Output the (X, Y) coordinate of the center of the cell containing the given text.  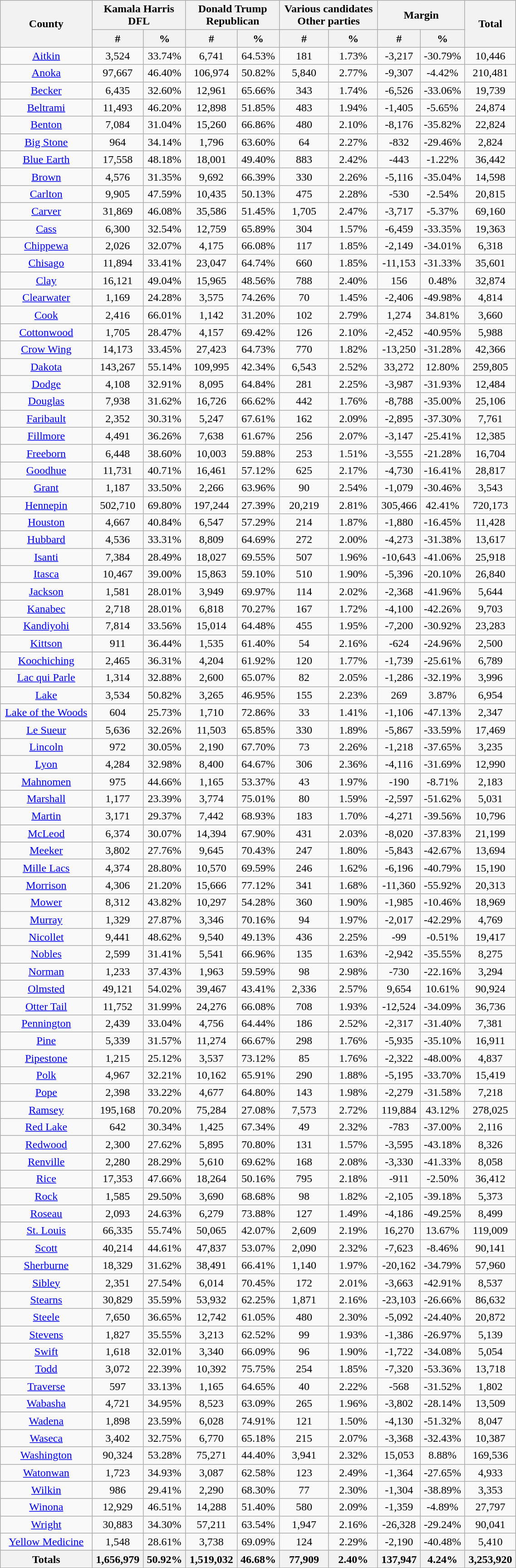
35.59% (165, 1300)
-28.14% (442, 1404)
46.20% (165, 108)
1,710 (211, 712)
214 (304, 523)
31.99% (165, 1006)
-33.35% (442, 228)
7,218 (490, 1093)
19,417 (490, 937)
-3,368 (399, 1438)
66.67% (258, 1040)
17,558 (118, 159)
77.12% (258, 885)
770 (304, 350)
5,636 (118, 730)
Yellow Medicine (46, 1542)
36.26% (165, 436)
73.12% (258, 1058)
14,598 (490, 177)
-2,190 (399, 1542)
-1,359 (399, 1507)
Meeker (46, 851)
Clay (46, 281)
-35.82% (442, 125)
10,570 (211, 868)
4,576 (118, 177)
25.12% (165, 1058)
-3,555 (399, 453)
183 (304, 816)
-6,526 (399, 90)
-8,020 (399, 833)
-39.56% (442, 816)
254 (304, 1369)
-31.28% (442, 350)
5,373 (490, 1196)
4,108 (118, 384)
-1,880 (399, 523)
-190 (399, 781)
507 (304, 557)
17,353 (118, 1179)
33.50% (165, 488)
-5.65% (442, 108)
61.05% (258, 1317)
77 (304, 1490)
1,723 (118, 1473)
10,162 (211, 1075)
51.45% (258, 211)
12,961 (211, 90)
20,872 (490, 1317)
96 (304, 1352)
32.54% (165, 228)
31,869 (118, 211)
1.77% (353, 661)
69.80% (165, 505)
90,041 (490, 1524)
33.56% (165, 626)
1,177 (118, 799)
8,312 (118, 902)
32.91% (165, 384)
69.09% (258, 1542)
67.90% (258, 833)
120 (304, 661)
Pipestone (46, 1058)
1.74% (353, 90)
-2.54% (442, 194)
4,284 (118, 764)
137,947 (399, 1559)
2.27% (353, 142)
-49.98% (442, 298)
Sherburne (46, 1265)
McLeod (46, 833)
Washington (46, 1455)
53.07% (258, 1248)
-22.16% (442, 971)
-31.52% (442, 1386)
-26,328 (399, 1524)
67.61% (258, 419)
22.39% (165, 1369)
27.62% (165, 1144)
-9,307 (399, 73)
15,863 (211, 574)
39.00% (165, 574)
63.96% (258, 488)
23,283 (490, 626)
-31.93% (442, 384)
10,003 (211, 453)
Donald TrumpRepublican (232, 15)
34.81% (442, 315)
Swift (46, 1352)
119,009 (490, 1231)
Totals (46, 1559)
-5,195 (399, 1075)
St. Louis (46, 1231)
Kandiyohi (46, 626)
70.80% (258, 1144)
Lincoln (46, 747)
2,090 (304, 1248)
46.95% (258, 695)
155 (304, 695)
15,014 (211, 626)
-47.13% (442, 712)
2,336 (304, 989)
48.56% (258, 281)
788 (304, 281)
65.18% (258, 1438)
64.73% (258, 350)
55.14% (165, 367)
44.40% (258, 1455)
7,938 (118, 401)
67.70% (258, 747)
3,738 (211, 1542)
57,211 (211, 1524)
63.60% (258, 142)
Morrison (46, 885)
-41.33% (442, 1162)
62.52% (258, 1334)
4,933 (490, 1473)
1.98% (353, 1093)
Houston (46, 523)
-4,116 (399, 764)
Chisago (46, 263)
40.84% (165, 523)
2,465 (118, 661)
Crow Wing (46, 350)
64.53% (258, 56)
2,600 (211, 678)
6,547 (211, 523)
-24.40% (442, 1317)
-2,368 (399, 592)
Rice (46, 1179)
31.20% (258, 315)
-42.26% (442, 609)
12,742 (211, 1317)
61.92% (258, 661)
247 (304, 851)
15,666 (211, 885)
5,339 (118, 1040)
Otter Tail (46, 1006)
2.47% (353, 211)
18,027 (211, 557)
7,442 (211, 816)
-26.97% (442, 1334)
-40.95% (442, 332)
30,829 (118, 1300)
Koochiching (46, 661)
43.12% (442, 1110)
5,247 (211, 419)
Pine (46, 1040)
-8.71% (442, 781)
Blue Earth (46, 159)
3,941 (304, 1455)
70.27% (258, 609)
-42.29% (442, 920)
11,894 (118, 263)
14,173 (118, 350)
16,911 (490, 1040)
49.04% (165, 281)
Wadena (46, 1421)
99 (304, 1334)
65.07% (258, 678)
256 (304, 436)
8,047 (490, 1421)
Stearns (46, 1300)
-568 (399, 1386)
12.80% (442, 367)
109,995 (211, 367)
-37.30% (442, 419)
11,274 (211, 1040)
-11,360 (399, 885)
Rock (46, 1196)
-2,597 (399, 799)
Carlton (46, 194)
9,692 (211, 177)
4,721 (118, 1404)
Waseca (46, 1438)
Pennington (46, 1023)
Wright (46, 1524)
5,054 (490, 1352)
3,524 (118, 56)
-34.01% (442, 246)
75,271 (211, 1455)
28.29% (165, 1162)
6,318 (490, 246)
Lake (46, 695)
23.59% (165, 1421)
-1,364 (399, 1473)
70.43% (258, 851)
8,095 (211, 384)
66.09% (258, 1352)
73 (304, 747)
5,988 (490, 332)
3,402 (118, 1438)
74.26% (258, 298)
-34.09% (442, 1006)
28.61% (165, 1542)
-6,196 (399, 868)
1.70% (353, 816)
36.65% (165, 1317)
16,121 (118, 281)
66.41% (258, 1265)
59.59% (258, 971)
1,947 (304, 1524)
21.20% (165, 885)
30,883 (118, 1524)
-6,459 (399, 228)
10,435 (211, 194)
Fillmore (46, 436)
124 (304, 1542)
-43.18% (442, 1144)
Pope (46, 1093)
306 (304, 764)
483 (304, 108)
70.16% (258, 920)
1,898 (118, 1421)
-1,218 (399, 747)
90,924 (490, 989)
19,363 (490, 228)
Total (490, 24)
4.24% (442, 1559)
-24.96% (442, 643)
4,175 (211, 246)
4,204 (211, 661)
-20.10% (442, 574)
-29.46% (442, 142)
Renville (46, 1162)
2,352 (118, 419)
24,276 (211, 1006)
28.49% (165, 557)
-30.79% (442, 56)
2.36% (353, 764)
27,797 (490, 1507)
-3,802 (399, 1404)
46.08% (165, 211)
29.37% (165, 816)
82 (304, 678)
47.59% (165, 194)
34.93% (165, 1473)
44.66% (165, 781)
-31.38% (442, 540)
259,805 (490, 367)
42.07% (258, 1231)
-2,279 (399, 1093)
13,718 (490, 1369)
-11,153 (399, 263)
7,084 (118, 125)
Winona (46, 1507)
15,190 (490, 868)
1.62% (353, 868)
121 (304, 1421)
46.40% (165, 73)
Todd (46, 1369)
-2,895 (399, 419)
85 (304, 1058)
Lac qui Parle (46, 678)
Chippewa (46, 246)
135 (304, 954)
-5,116 (399, 177)
8,809 (211, 540)
-33.06% (442, 90)
9,645 (211, 851)
20,815 (490, 194)
49.13% (258, 937)
6,028 (211, 1421)
64.74% (258, 263)
Beltrami (46, 108)
63.09% (258, 1404)
2.98% (353, 971)
-39.18% (442, 1196)
117 (304, 246)
27,423 (211, 350)
8.88% (442, 1455)
28.80% (165, 868)
36,442 (490, 159)
2,183 (490, 781)
-35.04% (442, 177)
13,509 (490, 1404)
2.29% (353, 1542)
-530 (399, 194)
2,026 (118, 246)
1,329 (118, 920)
31.41% (165, 954)
42.34% (258, 367)
33,272 (399, 367)
86,632 (490, 1300)
4,667 (118, 523)
Isanti (46, 557)
-5,935 (399, 1040)
38,491 (211, 1265)
-1.22% (442, 159)
215 (304, 1438)
31.57% (165, 1040)
-624 (399, 643)
-2,406 (399, 298)
-16.41% (442, 470)
6,818 (211, 609)
-12,524 (399, 1006)
1.49% (353, 1213)
62.58% (258, 1473)
35,586 (211, 211)
Benton (46, 125)
4,157 (211, 332)
114 (304, 592)
64.67% (258, 764)
-2,317 (399, 1023)
32.01% (165, 1352)
-7,200 (399, 626)
32.75% (165, 1438)
-1,106 (399, 712)
15,053 (399, 1455)
13,617 (490, 540)
4,837 (490, 1058)
64.80% (258, 1093)
143,267 (118, 367)
708 (304, 1006)
8,537 (490, 1282)
10,387 (490, 1438)
36,736 (490, 1006)
290 (304, 1075)
69.97% (258, 592)
8,499 (490, 1213)
69.59% (258, 868)
65.91% (258, 1075)
7,638 (211, 436)
57,960 (490, 1265)
72.86% (258, 712)
33.13% (165, 1386)
46.51% (165, 1507)
-4,730 (399, 470)
9,703 (490, 609)
1,871 (304, 1300)
964 (118, 142)
-8,788 (399, 401)
4,769 (490, 920)
12,929 (118, 1507)
12,990 (490, 764)
127 (304, 1213)
21,199 (490, 833)
2.19% (353, 1231)
-2,105 (399, 1196)
33.22% (165, 1093)
16,270 (399, 1231)
-8.46% (442, 1248)
1,187 (118, 488)
Roseau (46, 1213)
253 (304, 453)
48.62% (165, 937)
186 (304, 1023)
3,171 (118, 816)
6,741 (211, 56)
11,503 (211, 730)
6,435 (118, 90)
64.69% (258, 540)
68.68% (258, 1196)
43.82% (165, 902)
Big Stone (46, 142)
1,215 (118, 1058)
2.54% (353, 488)
Cottonwood (46, 332)
2.79% (353, 315)
32.26% (165, 730)
Mille Lacs (46, 868)
Kittson (46, 643)
9,540 (211, 937)
-8,176 (399, 125)
94 (304, 920)
10.61% (442, 989)
50.16% (258, 1179)
10,392 (211, 1369)
-40.48% (442, 1542)
3,802 (118, 851)
-4,100 (399, 609)
-2,942 (399, 954)
9,654 (399, 989)
75.75% (258, 1369)
3,534 (118, 695)
14,288 (211, 1507)
-33.70% (442, 1075)
66.96% (258, 954)
22,824 (490, 125)
2,280 (118, 1162)
33.74% (165, 56)
5,139 (490, 1334)
911 (118, 643)
883 (304, 159)
169,536 (490, 1455)
2.72% (353, 1110)
90,324 (118, 1455)
Becker (46, 90)
2.08% (353, 1162)
126 (304, 332)
Watonwan (46, 1473)
3,213 (211, 1334)
-20,162 (399, 1265)
31.04% (165, 125)
Lyon (46, 764)
66.62% (258, 401)
17,469 (490, 730)
29.50% (165, 1196)
195,168 (118, 1110)
-10,643 (399, 557)
70.45% (258, 1282)
16,726 (211, 401)
32.60% (165, 90)
298 (304, 1040)
47.66% (165, 1179)
27.76% (165, 851)
1,802 (490, 1386)
-3,987 (399, 384)
-42.67% (442, 851)
6,374 (118, 833)
59.10% (258, 574)
-23,103 (399, 1300)
10,796 (490, 816)
Steele (46, 1317)
3,660 (490, 315)
-832 (399, 142)
3,346 (211, 920)
42,366 (490, 350)
2.28% (353, 194)
197,244 (211, 505)
123 (304, 1473)
1,233 (118, 971)
3.87% (442, 695)
3,543 (490, 488)
35,601 (490, 263)
Marshall (46, 799)
-33.59% (442, 730)
-31.40% (442, 1023)
-4,186 (399, 1213)
Carver (46, 211)
64 (304, 142)
795 (304, 1179)
Grant (46, 488)
74.91% (258, 1421)
35.55% (165, 1334)
-32.19% (442, 678)
-1,722 (399, 1352)
11,731 (118, 470)
-3,330 (399, 1162)
-1,286 (399, 678)
27.39% (258, 505)
33 (304, 712)
-40.79% (442, 868)
-7,623 (399, 1248)
Anoka (46, 73)
-35.00% (442, 401)
5,840 (304, 73)
1,535 (211, 643)
75,284 (211, 1110)
24.63% (165, 1213)
119,884 (399, 1110)
70.20% (165, 1110)
Murray (46, 920)
32.21% (165, 1075)
3,537 (211, 1058)
66.39% (258, 177)
-783 (399, 1127)
4,374 (118, 868)
64.48% (258, 626)
210,481 (490, 73)
51.85% (258, 108)
-53.36% (442, 1369)
Mower (46, 902)
4,491 (118, 436)
Nobles (46, 954)
Sibley (46, 1282)
Nicollet (46, 937)
Douglas (46, 401)
3,949 (211, 592)
5,031 (490, 799)
-35.10% (442, 1040)
40.71% (165, 470)
-1,079 (399, 488)
54 (304, 643)
720,173 (490, 505)
12,484 (490, 384)
-3,147 (399, 436)
360 (304, 902)
1,656,979 (118, 1559)
106,974 (211, 73)
-730 (399, 971)
24.28% (165, 298)
7,650 (118, 1317)
167 (304, 609)
33.04% (165, 1023)
-2,017 (399, 920)
2,718 (118, 609)
-25.61% (442, 661)
-42.91% (442, 1282)
1,618 (118, 1352)
53.37% (258, 781)
46.68% (258, 1559)
27.87% (165, 920)
1.94% (353, 108)
30.31% (165, 419)
23,047 (211, 263)
73.88% (258, 1213)
1,314 (118, 678)
1.95% (353, 626)
47,837 (211, 1248)
75.01% (258, 799)
2,290 (211, 1490)
3,340 (211, 1352)
15,260 (211, 125)
1,425 (211, 1127)
1,827 (118, 1334)
1,963 (211, 971)
1.68% (353, 885)
-443 (399, 159)
131 (304, 1144)
580 (304, 1507)
-31.58% (442, 1093)
3,235 (490, 747)
64.65% (258, 1386)
305,466 (399, 505)
102 (304, 315)
12,385 (490, 436)
Clearwater (46, 298)
Jackson (46, 592)
-1,985 (399, 902)
2,500 (490, 643)
-13,250 (399, 350)
1,169 (118, 298)
-4,271 (399, 816)
69,160 (490, 211)
66,335 (118, 1231)
32,874 (490, 281)
2.02% (353, 592)
8,326 (490, 1144)
3,265 (211, 695)
55.74% (165, 1231)
2.77% (353, 73)
9,905 (118, 194)
Itasca (46, 574)
18,001 (211, 159)
34.14% (165, 142)
15,965 (211, 281)
Cook (46, 315)
Traverse (46, 1386)
181 (304, 56)
442 (304, 401)
-5,092 (399, 1317)
-5,867 (399, 730)
2.05% (353, 678)
50.92% (165, 1559)
-7,320 (399, 1369)
2,609 (304, 1231)
1,796 (211, 142)
25,106 (490, 401)
6,014 (211, 1282)
2,599 (118, 954)
642 (118, 1127)
63.54% (258, 1524)
4,536 (118, 540)
-4,273 (399, 540)
-5.37% (442, 211)
-16.45% (442, 523)
455 (304, 626)
38.60% (165, 453)
2,266 (211, 488)
6,954 (490, 695)
68.93% (258, 816)
6,300 (118, 228)
-2,452 (399, 332)
2,300 (118, 1144)
Kanabec (46, 609)
51.40% (258, 1507)
64.84% (258, 384)
29.41% (165, 1490)
510 (304, 574)
70 (304, 298)
10,297 (211, 902)
272 (304, 540)
-41.96% (442, 592)
1.45% (353, 298)
7,384 (118, 557)
26,840 (490, 574)
1.41% (353, 712)
2,093 (118, 1213)
5,610 (211, 1162)
168 (304, 1162)
30.05% (165, 747)
61.67% (258, 436)
3,253,920 (490, 1559)
5,410 (490, 1542)
Various candidatesOther parties (329, 15)
-4,130 (399, 1421)
50.13% (258, 194)
2.03% (353, 833)
31.35% (165, 177)
Dakota (46, 367)
7,761 (490, 419)
2,824 (490, 142)
18,264 (211, 1179)
2.00% (353, 540)
Margin (421, 15)
Scott (46, 1248)
-25.41% (442, 436)
1.63% (353, 954)
4,967 (118, 1075)
67.34% (258, 1127)
57.29% (258, 523)
Mahnomen (46, 781)
Hubbard (46, 540)
2.17% (353, 470)
6,770 (211, 1438)
7,814 (118, 626)
Le Sueur (46, 730)
2,347 (490, 712)
2,116 (490, 1127)
156 (399, 281)
6,279 (211, 1213)
6,448 (118, 453)
2.57% (353, 989)
2.81% (353, 505)
20,313 (490, 885)
Martin (46, 816)
62.25% (258, 1300)
2,416 (118, 315)
143 (304, 1093)
15,419 (490, 1075)
1,274 (399, 315)
-2,322 (399, 1058)
65.89% (258, 228)
597 (118, 1386)
28.47% (165, 332)
64.44% (258, 1023)
Wilkin (46, 1490)
-1,739 (399, 661)
-37.65% (442, 747)
12,898 (211, 108)
12,759 (211, 228)
33.41% (165, 263)
1.80% (353, 851)
269 (399, 695)
33.31% (165, 540)
-37.00% (442, 1127)
-55.92% (442, 885)
3,072 (118, 1369)
-911 (399, 1179)
66.01% (165, 315)
2.49% (353, 1473)
1,585 (118, 1196)
33.45% (165, 350)
0.48% (442, 281)
County (46, 24)
20,219 (304, 505)
40 (304, 1386)
-34.08% (442, 1352)
2,351 (118, 1282)
4,677 (211, 1093)
Brown (46, 177)
13,694 (490, 851)
Red Lake (46, 1127)
49.40% (258, 159)
172 (304, 1282)
1,548 (118, 1542)
Goodhue (46, 470)
-34.79% (442, 1265)
-31.69% (442, 764)
14,394 (211, 833)
36.31% (165, 661)
1,519,032 (211, 1559)
3,690 (211, 1196)
4,306 (118, 885)
80 (304, 799)
97,667 (118, 73)
975 (118, 781)
-1,386 (399, 1334)
162 (304, 419)
1.50% (353, 1421)
-35.55% (442, 954)
Norman (46, 971)
265 (304, 1404)
-2,149 (399, 246)
-37.83% (442, 833)
49 (304, 1127)
3,575 (211, 298)
90 (304, 488)
660 (304, 263)
-4.42% (442, 73)
8,275 (490, 954)
19,739 (490, 90)
53,932 (211, 1300)
343 (304, 90)
57.12% (258, 470)
6,543 (304, 367)
1.51% (353, 453)
1.87% (353, 523)
1.72% (353, 609)
-29.24% (442, 1524)
-3,595 (399, 1144)
-5,396 (399, 574)
53.28% (165, 1455)
-3,663 (399, 1282)
2.18% (353, 1179)
27.54% (165, 1282)
25,918 (490, 557)
28,817 (490, 470)
-10.46% (442, 902)
36.44% (165, 643)
-21.28% (442, 453)
-3,217 (399, 56)
3,087 (211, 1473)
-2.50% (442, 1179)
2.01% (353, 1282)
11,752 (118, 1006)
39,467 (211, 989)
475 (304, 194)
66.86% (258, 125)
50,065 (211, 1231)
8,400 (211, 764)
37.43% (165, 971)
-30.92% (442, 626)
40,214 (118, 1248)
Cass (46, 228)
304 (304, 228)
-4.89% (442, 1507)
34.30% (165, 1524)
-1,304 (399, 1490)
27.08% (258, 1110)
2.42% (353, 159)
48.18% (165, 159)
-48.00% (442, 1058)
Aitkin (46, 56)
3,353 (490, 1490)
77,909 (304, 1559)
Olmsted (46, 989)
Polk (46, 1075)
1.73% (353, 56)
-32.43% (442, 1438)
54.28% (258, 902)
7,381 (490, 1023)
1.59% (353, 799)
24,874 (490, 108)
1,140 (304, 1265)
Hennepin (46, 505)
-0.51% (442, 937)
30.07% (165, 833)
1.88% (353, 1075)
90,141 (490, 1248)
10,467 (118, 574)
986 (118, 1490)
54.02% (165, 989)
65.66% (258, 90)
6,789 (490, 661)
-31.33% (442, 263)
Kamala HarrisDFL (139, 15)
Faribault (46, 419)
-3,717 (399, 211)
-38.89% (442, 1490)
-99 (399, 937)
13.67% (442, 1231)
-27.65% (442, 1473)
Ramsey (46, 1110)
972 (118, 747)
4,814 (490, 298)
3,294 (490, 971)
278,025 (490, 1110)
-51.32% (442, 1421)
69.42% (258, 332)
18,329 (118, 1265)
341 (304, 885)
3,774 (211, 799)
16,704 (490, 453)
49,121 (118, 989)
604 (118, 712)
10,446 (490, 56)
625 (304, 470)
11,493 (118, 108)
32.07% (165, 246)
-1,405 (399, 108)
2.23% (353, 695)
42.41% (442, 505)
8,523 (211, 1404)
69.55% (258, 557)
11,428 (490, 523)
59.88% (258, 453)
25.73% (165, 712)
-5,843 (399, 851)
Dodge (46, 384)
Redwood (46, 1144)
61.40% (258, 643)
5,895 (211, 1144)
-30.46% (442, 488)
1,581 (118, 592)
65.85% (258, 730)
-49.25% (442, 1213)
69.62% (258, 1162)
43 (304, 781)
281 (304, 384)
-51.62% (442, 799)
Lake of the Woods (46, 712)
-41.06% (442, 557)
32.98% (165, 764)
3,996 (490, 678)
5,644 (490, 592)
Wabasha (46, 1404)
44.61% (165, 1248)
16,461 (211, 470)
23.39% (165, 799)
2.22% (353, 1386)
1.89% (353, 730)
30.34% (165, 1127)
2,398 (118, 1093)
-26.66% (442, 1300)
7,573 (304, 1110)
8,058 (490, 1162)
68.30% (258, 1490)
Freeborn (46, 453)
1,142 (211, 315)
32.88% (165, 678)
431 (304, 833)
436 (304, 937)
34.95% (165, 1404)
5,541 (211, 954)
36,412 (490, 1179)
2,439 (118, 1023)
9,441 (118, 937)
2,190 (211, 747)
43.41% (258, 989)
Stevens (46, 1334)
502,710 (118, 505)
18,969 (490, 902)
4,756 (211, 1023)
246 (304, 868)
